For the text-containing cell, return its midpoint in [x, y] coordinate format. 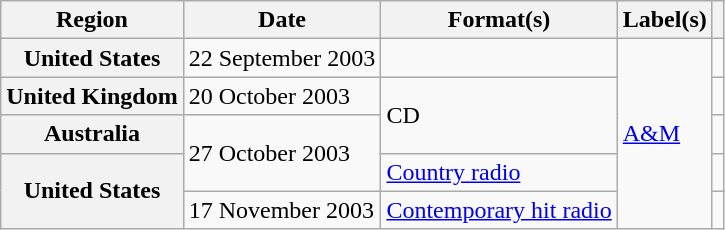
Contemporary hit radio [499, 210]
Label(s) [664, 20]
22 September 2003 [282, 58]
Region [92, 20]
Date [282, 20]
Format(s) [499, 20]
A&M [664, 134]
CD [499, 115]
17 November 2003 [282, 210]
Country radio [499, 172]
27 October 2003 [282, 153]
Australia [92, 134]
20 October 2003 [282, 96]
United Kingdom [92, 96]
